Return the (x, y) coordinate for the center point of the cell that contains the specified text.  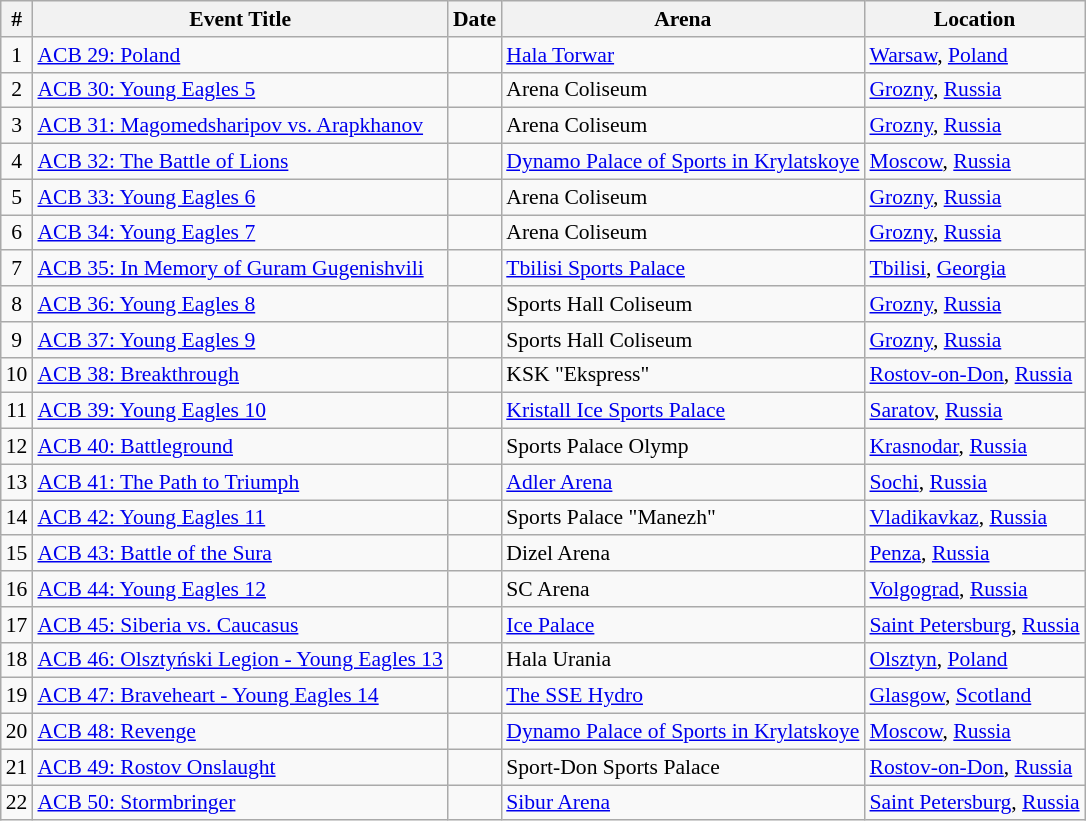
ACB 37: Young Eagles 9 (240, 340)
5 (17, 197)
Tbilisi, Georgia (974, 269)
Hala Torwar (682, 55)
ACB 41: The Path to Triumph (240, 482)
Olsztyn, Poland (974, 660)
22 (17, 803)
ACB 39: Young Eagles 10 (240, 411)
ACB 49: Rostov Onslaught (240, 767)
21 (17, 767)
ACB 34: Young Eagles 7 (240, 233)
ACB 45: Siberia vs. Caucasus (240, 625)
Warsaw, Poland (974, 55)
6 (17, 233)
Vladikavkaz, Russia (974, 518)
16 (17, 589)
Sports Palace "Manezh" (682, 518)
ACB 31: Magomedsharipov vs. Arapkhanov (240, 126)
19 (17, 696)
4 (17, 162)
Sports Palace Olymp (682, 447)
15 (17, 554)
18 (17, 660)
Dizel Arena (682, 554)
Date (474, 19)
Sochi, Russia (974, 482)
13 (17, 482)
ACB 46: Olsztyński Legion - Young Eagles 13 (240, 660)
12 (17, 447)
ACB 38: Breakthrough (240, 375)
Kristall Ice Sports Palace (682, 411)
10 (17, 375)
Adler Arena (682, 482)
11 (17, 411)
8 (17, 304)
ACB 50: Stormbringer (240, 803)
Sibur Arena (682, 803)
ACB 29: Poland (240, 55)
17 (17, 625)
The SSE Hydro (682, 696)
7 (17, 269)
Glasgow, Scotland (974, 696)
ACB 40: Battleground (240, 447)
ACB 47: Braveheart - Young Eagles 14 (240, 696)
Volgograd, Russia (974, 589)
20 (17, 732)
ACB 42: Young Eagles 11 (240, 518)
ACB 30: Young Eagles 5 (240, 90)
Penza, Russia (974, 554)
Ice Palace (682, 625)
14 (17, 518)
3 (17, 126)
# (17, 19)
2 (17, 90)
ACB 44: Young Eagles 12 (240, 589)
Krasnodar, Russia (974, 447)
9 (17, 340)
ACB 36: Young Eagles 8 (240, 304)
ACB 33: Young Eagles 6 (240, 197)
Arena (682, 19)
Location (974, 19)
KSK "Ekspress" (682, 375)
1 (17, 55)
ACB 32: The Battle of Lions (240, 162)
ACB 43: Battle of the Sura (240, 554)
Sport-Don Sports Palace (682, 767)
ACB 35: In Memory of Guram Gugenishvili (240, 269)
SC Arena (682, 589)
Hala Urania (682, 660)
Event Title (240, 19)
Tbilisi Sports Palace (682, 269)
Saratov, Russia (974, 411)
ACB 48: Revenge (240, 732)
